Locate the cell with the specified text and output its [X, Y] center coordinate. 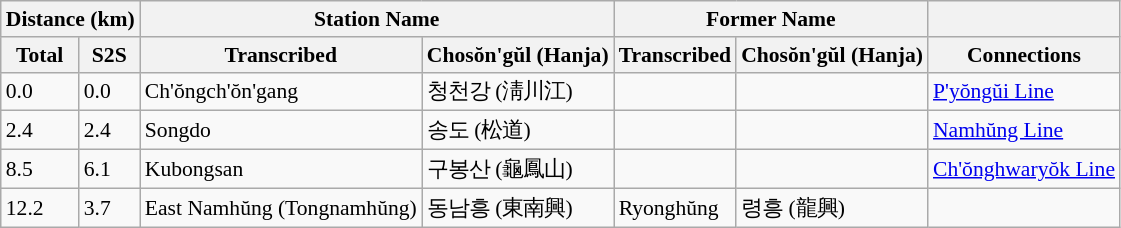
S2S [110, 55]
P'yŏngŭi Line [1024, 92]
Connections [1024, 55]
East Namhŭng (Tongnamhŭng) [281, 208]
Songdo [281, 130]
청천강 (淸川江) [518, 92]
Total [40, 55]
3.7 [110, 208]
Ch'ŏnghwaryŏk Line [1024, 170]
송도 (松道) [518, 130]
Kubongsan [281, 170]
Distance (km) [70, 19]
동남흥 (東南興) [518, 208]
12.2 [40, 208]
령흥 (龍興) [832, 208]
6.1 [110, 170]
Ch'ŏngch'ŏn'gang [281, 92]
Namhŭng Line [1024, 130]
8.5 [40, 170]
Former Name [771, 19]
Station Name [377, 19]
Ryonghŭng [675, 208]
구봉산 (龜鳳山) [518, 170]
